Return the [X, Y] coordinate for the center point of the cell that contains the specified text.  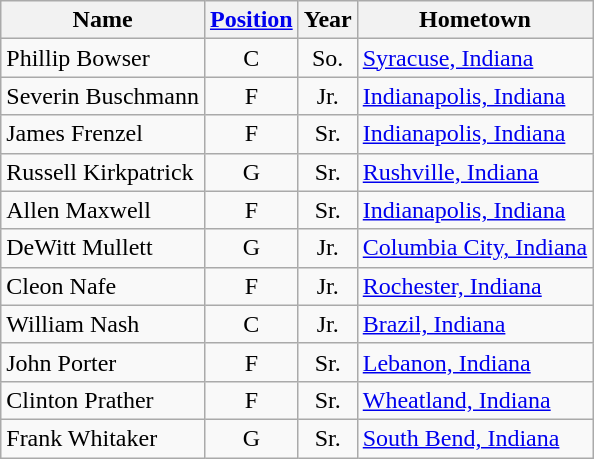
Severin Buschmann [103, 96]
So. [328, 58]
Allen Maxwell [103, 210]
Year [328, 20]
Russell Kirkpatrick [103, 172]
William Nash [103, 324]
Hometown [474, 20]
Rushville, Indiana [474, 172]
Name [103, 20]
South Bend, Indiana [474, 438]
Cleon Nafe [103, 286]
Frank Whitaker [103, 438]
Phillip Bowser [103, 58]
Wheatland, Indiana [474, 400]
Lebanon, Indiana [474, 362]
Rochester, Indiana [474, 286]
John Porter [103, 362]
Brazil, Indiana [474, 324]
Position [251, 20]
Syracuse, Indiana [474, 58]
James Frenzel [103, 134]
Clinton Prather [103, 400]
DeWitt Mullett [103, 248]
Columbia City, Indiana [474, 248]
